Identify which cell holds the provided text, then report its [X, Y] central coordinate. 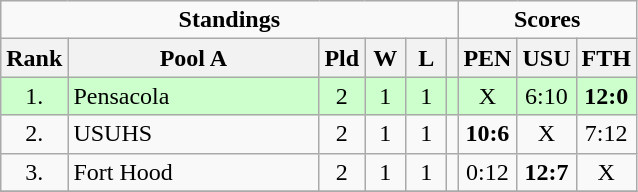
Pool A [194, 58]
12:0 [606, 96]
6:10 [546, 96]
7:12 [606, 134]
0:12 [488, 172]
Standings [230, 20]
1. [34, 96]
W [386, 58]
Pensacola [194, 96]
PEN [488, 58]
Rank [34, 58]
2. [34, 134]
3. [34, 172]
USU [546, 58]
10:6 [488, 134]
L [426, 58]
12:7 [546, 172]
FTH [606, 58]
Fort Hood [194, 172]
Scores [548, 20]
Pld [342, 58]
USUHS [194, 134]
